Output the (X, Y) coordinate of the center of the cell containing the given text.  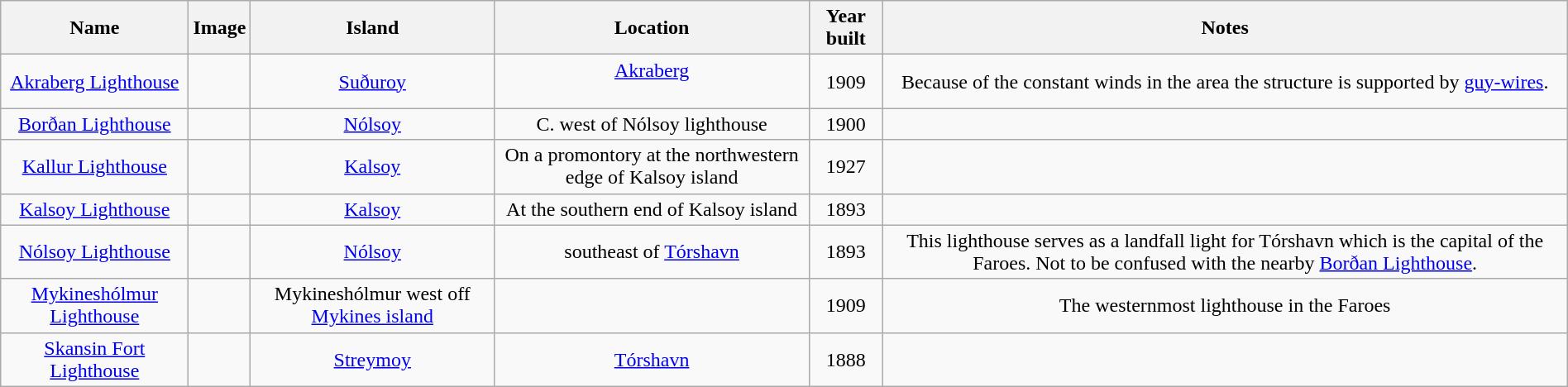
Kallur Lighthouse (94, 167)
1900 (847, 124)
Name (94, 28)
Suðuroy (372, 81)
Island (372, 28)
Mykineshólmur Lighthouse (94, 306)
1927 (847, 167)
Mykineshólmur west off Mykines island (372, 306)
Borðan Lighthouse (94, 124)
The westernmost lighthouse in the Faroes (1225, 306)
C. west of Nólsoy lighthouse (652, 124)
Tórshavn (652, 359)
On a promontory at the northwestern edge of Kalsoy island (652, 167)
This lighthouse serves as a landfall light for Tórshavn which is the capital of the Faroes. Not to be confused with the nearby Borðan Lighthouse. (1225, 251)
Akraberg Lighthouse (94, 81)
Location (652, 28)
Because of the constant winds in the area the structure is supported by guy-wires. (1225, 81)
Image (220, 28)
At the southern end of Kalsoy island (652, 209)
Streymoy (372, 359)
Akraberg (652, 81)
Skansin Fort Lighthouse (94, 359)
Year built (847, 28)
southeast of Tórshavn (652, 251)
1888 (847, 359)
Kalsoy Lighthouse (94, 209)
Notes (1225, 28)
Nólsoy Lighthouse (94, 251)
